Scan for the cell matching the given text and deliver its (x, y) coordinate at center. 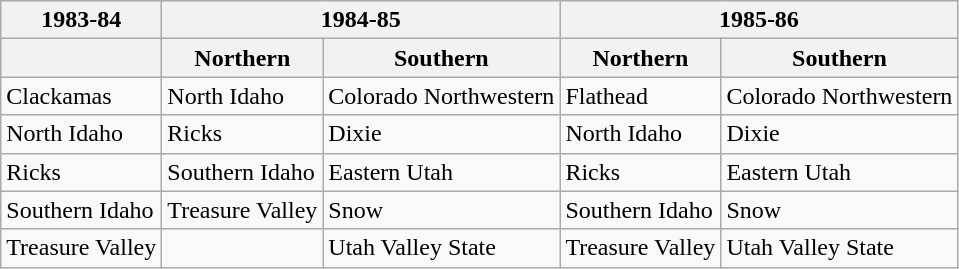
1984-85 (361, 20)
Clackamas (82, 96)
Flathead (640, 96)
1985-86 (759, 20)
1983-84 (82, 20)
